Return the [X, Y] coordinate for the center point of the cell that contains the specified text.  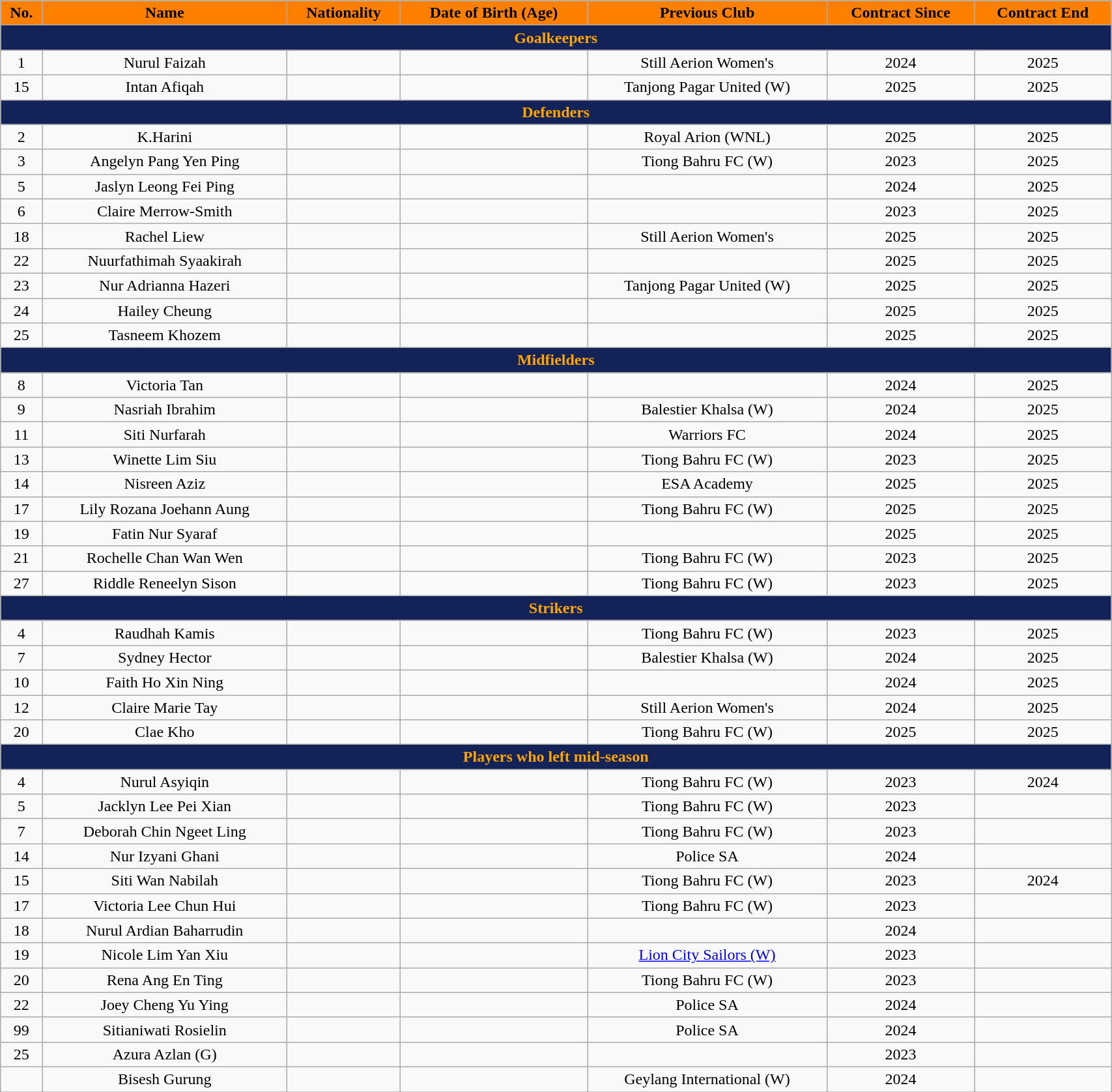
99 [21, 1029]
Nationality [344, 13]
Hailey Cheung [165, 311]
21 [21, 558]
Joey Cheng Yu Ying [165, 1005]
Siti Wan Nabilah [165, 881]
10 [21, 682]
Bisesh Gurung [165, 1079]
Nuurfathimah Syaakirah [165, 261]
Jaslyn Leong Fei Ping [165, 186]
13 [21, 459]
Deborah Chin Ngeet Ling [165, 831]
Rachel Liew [165, 236]
12 [21, 707]
Nisreen Aziz [165, 484]
23 [21, 285]
1 [21, 63]
Previous Club [707, 13]
2 [21, 137]
Nurul Asyiqin [165, 782]
Contract End [1043, 13]
Defenders [556, 112]
ESA Academy [707, 484]
Royal Arion (WNL) [707, 137]
Rochelle Chan Wan Wen [165, 558]
Nicole Lim Yan Xiu [165, 955]
Sydney Hector [165, 657]
Sitianiwati Rosielin [165, 1029]
Nur Adrianna Hazeri [165, 285]
Goalkeepers [556, 38]
Geylang International (W) [707, 1079]
6 [21, 211]
Angelyn Pang Yen Ping [165, 162]
Siti Nurfarah [165, 435]
Players who left mid-season [556, 757]
Clae Kho [165, 732]
Nur Izyani Ghani [165, 856]
8 [21, 385]
Faith Ho Xin Ning [165, 682]
Winette Lim Siu [165, 459]
Strikers [556, 608]
Name [165, 13]
Date of Birth (Age) [494, 13]
K.Harini [165, 137]
Nurul Ardian Baharrudin [165, 930]
Claire Marie Tay [165, 707]
Fatin Nur Syaraf [165, 534]
Victoria Tan [165, 385]
Victoria Lee Chun Hui [165, 906]
Riddle Reneelyn Sison [165, 583]
Tasneem Khozem [165, 336]
27 [21, 583]
9 [21, 410]
11 [21, 435]
Midfielders [556, 360]
Nurul Faizah [165, 63]
Rena Ang En Ting [165, 980]
Raudhah Kamis [165, 633]
3 [21, 162]
Intan Afiqah [165, 87]
Lily Rozana Joehann Aung [165, 509]
Warriors FC [707, 435]
24 [21, 311]
No. [21, 13]
Contract Since [900, 13]
Azura Azlan (G) [165, 1054]
Claire Merrow-Smith [165, 211]
Lion City Sailors (W) [707, 955]
Nasriah Ibrahim [165, 410]
Jacklyn Lee Pei Xian [165, 807]
